Provide the [x, y] coordinate of the cell's center where the given text is located.  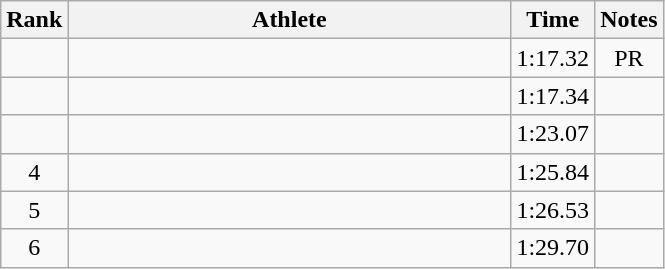
1:26.53 [553, 210]
PR [629, 58]
Athlete [290, 20]
1:23.07 [553, 134]
6 [34, 248]
4 [34, 172]
Time [553, 20]
1:29.70 [553, 248]
Rank [34, 20]
1:17.34 [553, 96]
1:17.32 [553, 58]
Notes [629, 20]
1:25.84 [553, 172]
5 [34, 210]
